Extract the (X, Y) coordinate from the center of the cell holding the provided text.  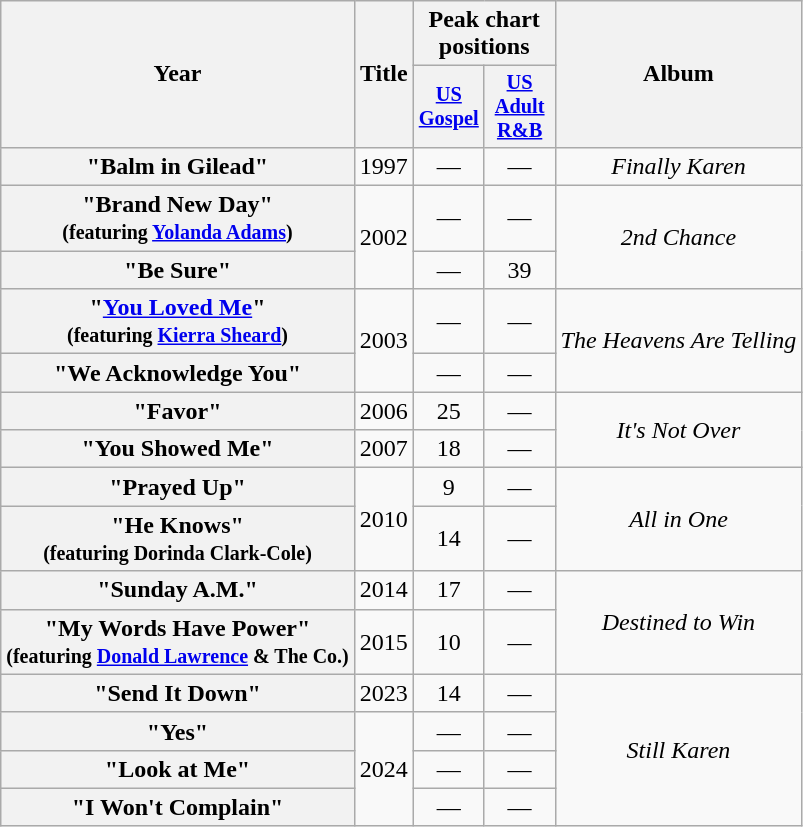
"Brand New Day"(featuring Yolanda Adams) (178, 218)
2014 (384, 590)
2024 (384, 769)
17 (448, 590)
Finally Karen (678, 166)
USGospel (448, 107)
2015 (384, 642)
"Be Sure" (178, 270)
Album (678, 74)
9 (448, 487)
"Look at Me" (178, 769)
Still Karen (678, 750)
"You Showed Me" (178, 449)
2nd Chance (678, 238)
1997 (384, 166)
It's Not Over (678, 430)
2002 (384, 238)
Year (178, 74)
"Yes" (178, 731)
10 (448, 642)
Title (384, 74)
"Sunday A.M." (178, 590)
"We Acknowledge You" (178, 373)
Destined to Win (678, 622)
2006 (384, 411)
"Favor" (178, 411)
2003 (384, 340)
"Send It Down" (178, 693)
25 (448, 411)
"You Loved Me"(featuring Kierra Sheard) (178, 322)
18 (448, 449)
"Balm in Gilead" (178, 166)
39 (520, 270)
USAdultR&B (520, 107)
"I Won't Complain" (178, 807)
2007 (384, 449)
The Heavens Are Telling (678, 340)
"He Knows"(featuring Dorinda Clark-Cole) (178, 538)
2023 (384, 693)
"My Words Have Power"(featuring Donald Lawrence & The Co.) (178, 642)
All in One (678, 520)
Peak chart positions (484, 34)
2010 (384, 520)
"Prayed Up" (178, 487)
